Search for the cell housing the specified text and yield its (x, y) center coordinate. 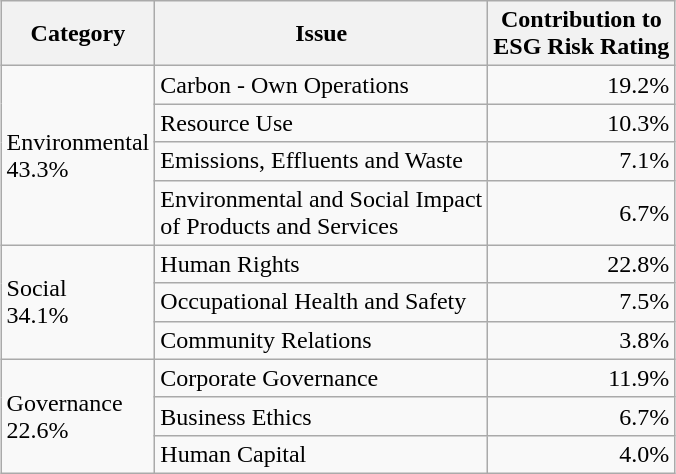
Social34.1% (78, 302)
Occupational Health and Safety (322, 302)
Issue (322, 34)
Emissions, Effluents and Waste (322, 161)
Carbon - Own Operations (322, 85)
7.1% (582, 161)
Resource Use (322, 123)
Governance22.6% (78, 416)
Corporate Governance (322, 378)
11.9% (582, 378)
7.5% (582, 302)
Environmental and Social Impactof Products and Services (322, 212)
19.2% (582, 85)
Business Ethics (322, 416)
Human Rights (322, 264)
Environmental43.3% (78, 156)
4.0% (582, 454)
10.3% (582, 123)
22.8% (582, 264)
Contribution toESG Risk Rating (582, 34)
Human Capital (322, 454)
Community Relations (322, 340)
3.8% (582, 340)
Category (78, 34)
